For the text-containing cell, return its midpoint in (x, y) coordinate format. 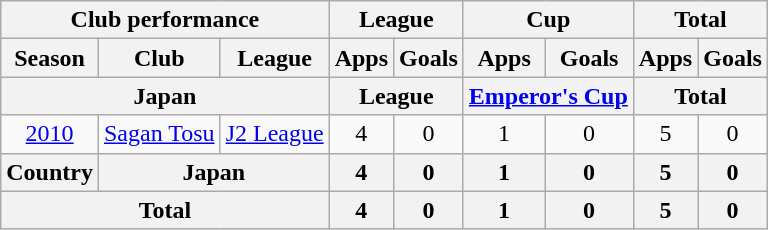
2010 (50, 134)
Sagan Tosu (159, 134)
J2 League (274, 134)
Country (50, 172)
Club (159, 58)
Season (50, 58)
Cup (548, 20)
Emperor's Cup (548, 96)
Club performance (165, 20)
